Return the [X, Y] coordinate for the center point of the cell that contains the specified text.  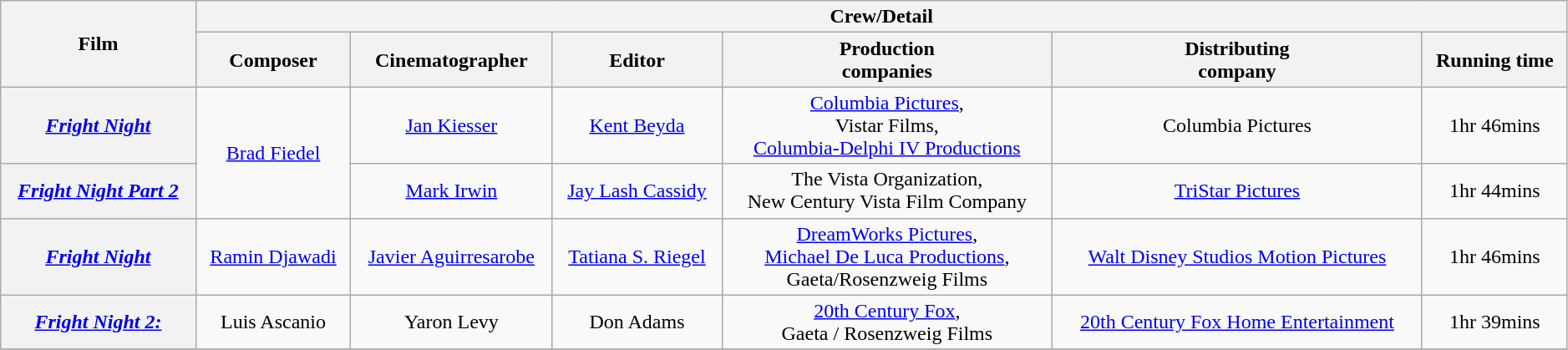
1hr 44mins [1494, 190]
Distributing company [1236, 60]
Crew/Detail [881, 17]
DreamWorks Pictures, Michael De Luca Productions, Gaeta/Rosenzweig Films [887, 256]
Kent Beyda [637, 125]
TriStar Pictures [1236, 190]
Cinematographer [451, 60]
Jay Lash Cassidy [637, 190]
Javier Aguirresarobe [451, 256]
Don Adams [637, 322]
Mark Irwin [451, 190]
Columbia Pictures, Vistar Films, Columbia-Delphi IV Productions [887, 125]
Columbia Pictures [1236, 125]
Luis Ascanio [273, 322]
Running time [1494, 60]
Production companies [887, 60]
Jan Kiesser [451, 125]
Composer [273, 60]
Tatiana S. Riegel [637, 256]
1hr 39mins [1494, 322]
20th Century Fox Home Entertainment [1236, 322]
Ramin Djawadi [273, 256]
Walt Disney Studios Motion Pictures [1236, 256]
Yaron Levy [451, 322]
Fright Night Part 2 [99, 190]
20th Century Fox, Gaeta / Rosenzweig Films [887, 322]
Film [99, 43]
Editor [637, 60]
Brad Fiedel [273, 152]
The Vista Organization, New Century Vista Film Company [887, 190]
Fright Night 2: [99, 322]
